Scan for the cell matching the given text and deliver its [x, y] coordinate at center. 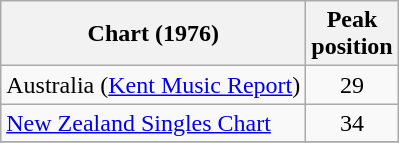
34 [352, 123]
Peak position [352, 34]
Chart (1976) [154, 34]
29 [352, 85]
Australia (Kent Music Report) [154, 85]
New Zealand Singles Chart [154, 123]
